Determine the [x, y] coordinate at the center of the cell enclosing the given text.  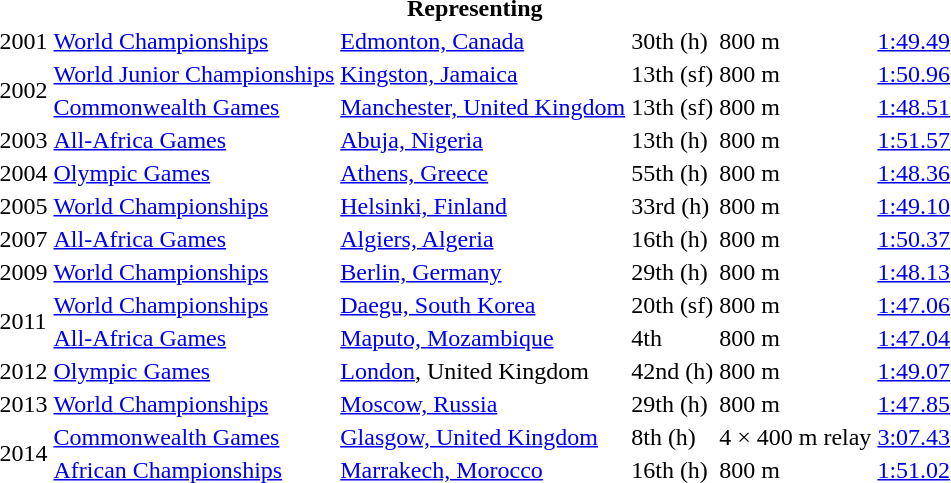
30th (h) [672, 41]
Moscow, Russia [483, 404]
World Junior Championships [194, 74]
Manchester, United Kingdom [483, 107]
Abuja, Nigeria [483, 140]
London, United Kingdom [483, 371]
Athens, Greece [483, 173]
Helsinki, Finland [483, 206]
Daegu, South Korea [483, 305]
16th (h) [672, 239]
55th (h) [672, 173]
Edmonton, Canada [483, 41]
4 × 400 m relay [796, 437]
8th (h) [672, 437]
Berlin, Germany [483, 272]
Algiers, Algeria [483, 239]
42nd (h) [672, 371]
20th (sf) [672, 305]
13th (h) [672, 140]
4th [672, 338]
33rd (h) [672, 206]
Maputo, Mozambique [483, 338]
Glasgow, United Kingdom [483, 437]
Kingston, Jamaica [483, 74]
